Scan for the cell matching the given text and deliver its [x, y] coordinate at center. 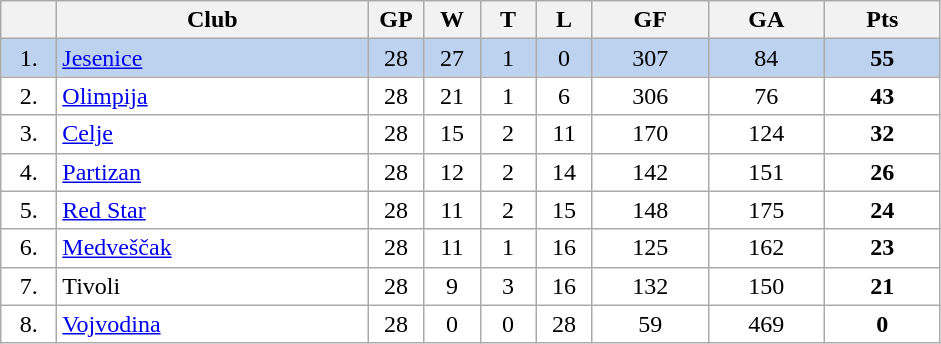
142 [650, 172]
2. [29, 96]
GA [766, 20]
GP [396, 20]
6 [564, 96]
162 [766, 248]
84 [766, 58]
132 [650, 286]
9 [452, 286]
170 [650, 134]
24 [882, 210]
Red Star [212, 210]
55 [882, 58]
L [564, 20]
26 [882, 172]
12 [452, 172]
Celje [212, 134]
32 [882, 134]
Olimpija [212, 96]
175 [766, 210]
Pts [882, 20]
Vojvodina [212, 324]
307 [650, 58]
23 [882, 248]
150 [766, 286]
3. [29, 134]
5. [29, 210]
124 [766, 134]
76 [766, 96]
43 [882, 96]
GF [650, 20]
469 [766, 324]
1. [29, 58]
14 [564, 172]
125 [650, 248]
27 [452, 58]
T [508, 20]
59 [650, 324]
6. [29, 248]
4. [29, 172]
Jesenice [212, 58]
Partizan [212, 172]
W [452, 20]
Tivoli [212, 286]
8. [29, 324]
148 [650, 210]
3 [508, 286]
7. [29, 286]
151 [766, 172]
Medveščak [212, 248]
306 [650, 96]
Club [212, 20]
